Provide the (X, Y) coordinate of the cell's center where the given text is located.  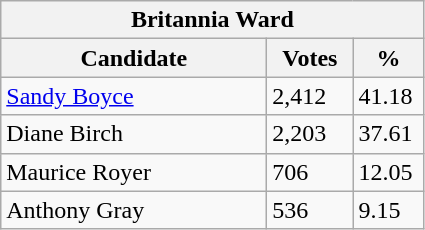
12.05 (388, 172)
37.61 (388, 134)
536 (310, 210)
706 (310, 172)
Sandy Boyce (134, 96)
Anthony Gray (134, 210)
Diane Birch (134, 134)
Britannia Ward (212, 20)
% (388, 58)
2,412 (310, 96)
Votes (310, 58)
Candidate (134, 58)
41.18 (388, 96)
9.15 (388, 210)
2,203 (310, 134)
Maurice Royer (134, 172)
